Capture the cell that displays the provided text and extract its (X, Y) central coordinate. 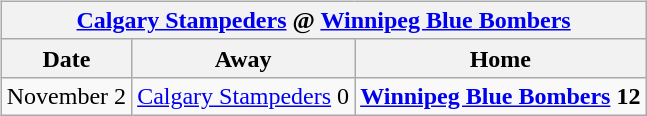
Calgary Stampeders @ Winnipeg Blue Bombers (324, 20)
Away (244, 58)
Home (500, 58)
Calgary Stampeders 0 (244, 96)
Date (66, 58)
Winnipeg Blue Bombers 12 (500, 96)
November 2 (66, 96)
